Detect which cell encompasses the target text, then output its [X, Y] center coordinate. 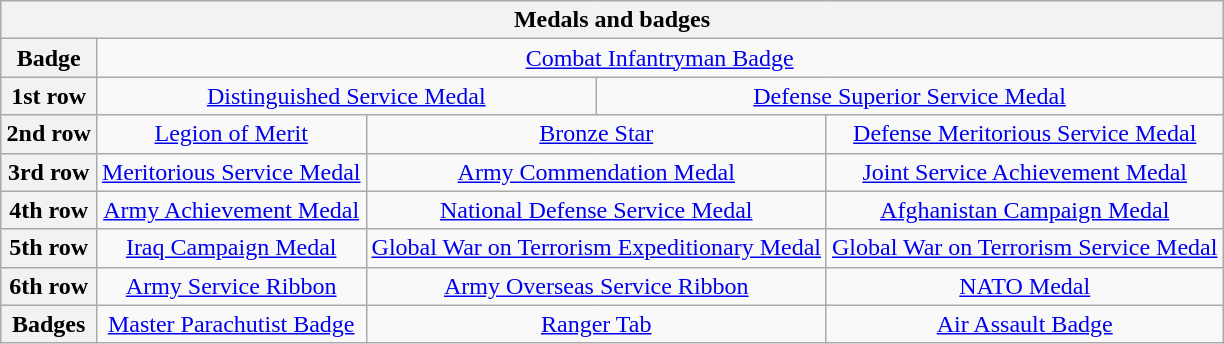
Army Service Ribbon [231, 286]
Global War on Terrorism Service Medal [1024, 248]
Army Achievement Medal [231, 210]
Iraq Campaign Medal [231, 248]
5th row [48, 248]
Master Parachutist Badge [231, 324]
Meritorious Service Medal [231, 172]
Defense Meritorious Service Medal [1024, 134]
1st row [48, 96]
Joint Service Achievement Medal [1024, 172]
Medals and badges [612, 20]
Bronze Star [596, 134]
Distinguished Service Medal [346, 96]
4th row [48, 210]
Global War on Terrorism Expeditionary Medal [596, 248]
Legion of Merit [231, 134]
Defense Superior Service Medal [910, 96]
Badge [48, 58]
Combat Infantryman Badge [660, 58]
Badges [48, 324]
NATO Medal [1024, 286]
Air Assault Badge [1024, 324]
Afghanistan Campaign Medal [1024, 210]
6th row [48, 286]
2nd row [48, 134]
Army Commendation Medal [596, 172]
National Defense Service Medal [596, 210]
Army Overseas Service Ribbon [596, 286]
Ranger Tab [596, 324]
3rd row [48, 172]
